Capture the cell that displays the provided text and extract its (X, Y) central coordinate. 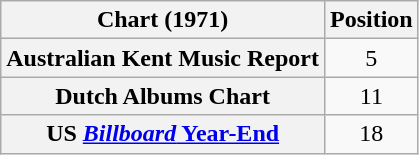
Dutch Albums Chart (163, 96)
Chart (1971) (163, 20)
11 (371, 96)
18 (371, 134)
5 (371, 58)
US Billboard Year-End (163, 134)
Australian Kent Music Report (163, 58)
Position (371, 20)
